Pinpoint the cell where the given text exists, returning its (X, Y) midpoint coordinate. 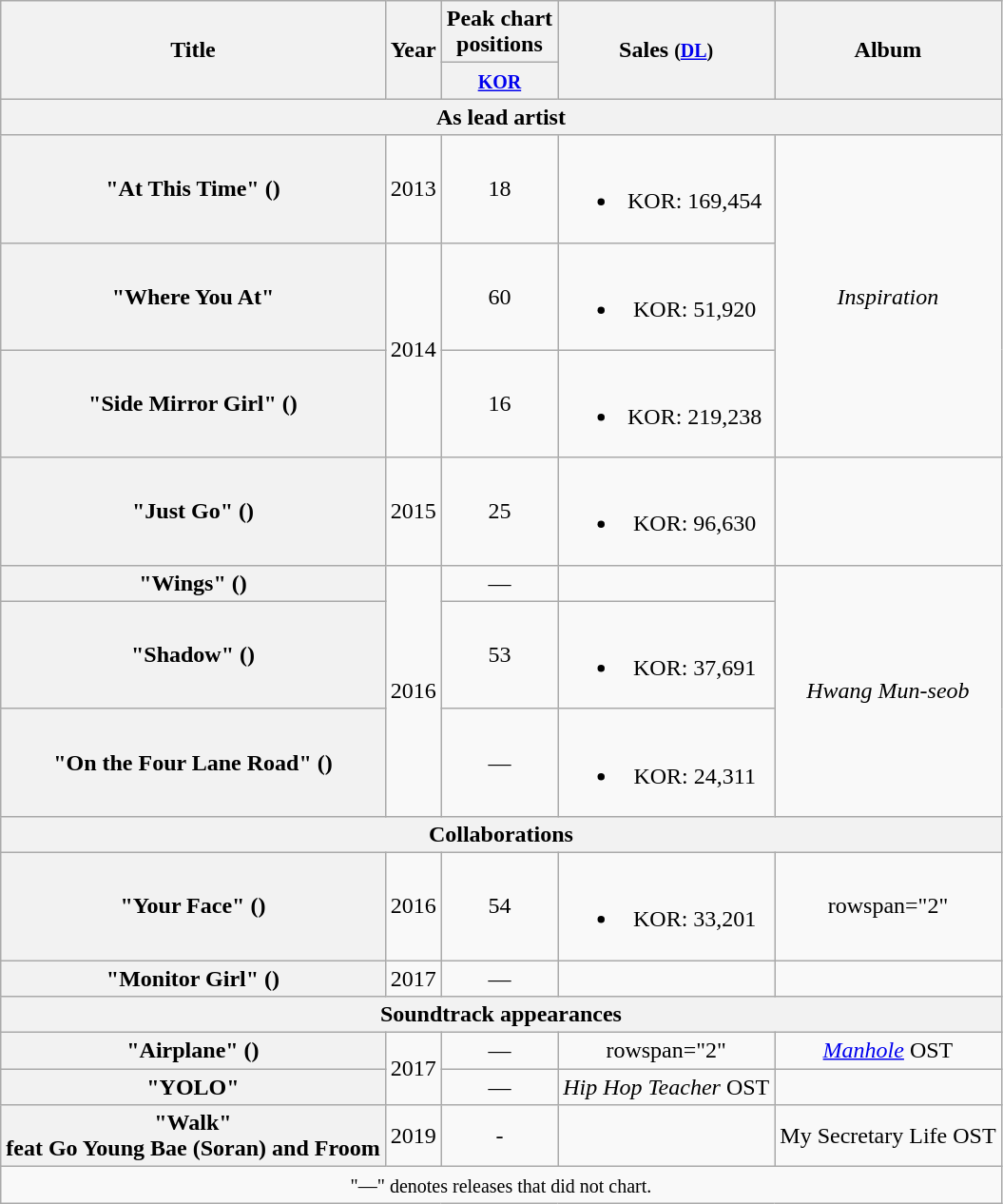
"Wings" () (193, 583)
25 (499, 512)
KOR: 33,201 (666, 905)
- (499, 1136)
My Secretary Life OST (888, 1136)
Album (888, 49)
KOR (499, 81)
Sales (DL) (666, 49)
As lead artist (501, 117)
Hwang Mun-seob (888, 690)
"YOLO" (193, 1087)
"Walk"feat Go Young Bae (Soran) and Froom (193, 1136)
54 (499, 905)
"Side Mirror Girl" () (193, 403)
KOR: 219,238 (666, 403)
53 (499, 654)
2013 (413, 188)
"Airplane" () (193, 1051)
2015 (413, 512)
"At This Time" () (193, 188)
"—" denotes releases that did not chart. (501, 1185)
KOR: 37,691 (666, 654)
KOR: 96,630 (666, 512)
KOR: 24,311 (666, 763)
"On the Four Lane Road" () (193, 763)
Hip Hop Teacher OST (666, 1087)
Year (413, 49)
18 (499, 188)
2019 (413, 1136)
Peak chart positions (499, 32)
16 (499, 403)
Soundtrack appearances (501, 1015)
"Where You At" (193, 297)
Collaborations (501, 834)
Inspiration (888, 297)
"Monitor Girl" () (193, 979)
KOR: 51,920 (666, 297)
"Shadow" () (193, 654)
2014 (413, 350)
Manhole OST (888, 1051)
KOR: 169,454 (666, 188)
"Your Face" () (193, 905)
60 (499, 297)
"Just Go" () (193, 512)
Title (193, 49)
